Pinpoint the cell where the given text exists, returning its [x, y] midpoint coordinate. 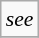
see [20, 19]
